Find where the given text appears and provide that cell's center as (x, y) coordinate. 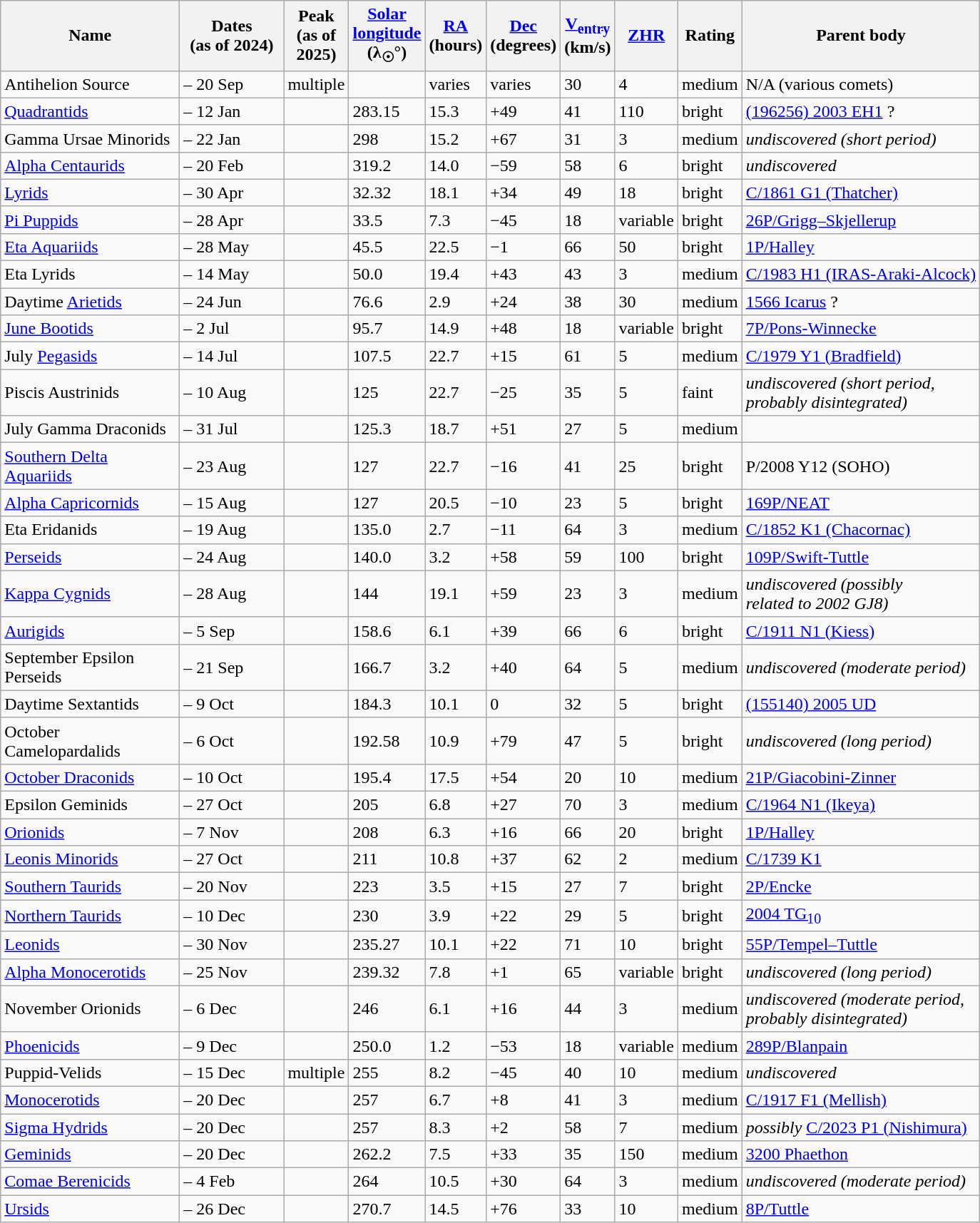
ZHR (646, 36)
+2 (524, 1127)
C/1983 H1 (IRAS-Araki-Alcock) (861, 275)
319.2 (387, 165)
47 (588, 740)
125.3 (387, 429)
2P/Encke (861, 886)
– 14 May (232, 275)
230 (387, 916)
3.9 (456, 916)
Aurigids (90, 630)
3200 Phaethon (861, 1155)
4 (646, 84)
+24 (524, 302)
C/1917 F1 (Mellish) (861, 1100)
Rating (710, 36)
15.3 (456, 111)
166.7 (387, 667)
169P/NEAT (861, 503)
19.1 (456, 593)
undiscovered (short period) (861, 138)
22.5 (456, 247)
Leonis Minorids (90, 859)
29 (588, 916)
+8 (524, 1100)
19.4 (456, 275)
undiscovered (possiblyrelated to 2002 GJ8) (861, 593)
– 9 Dec (232, 1045)
(196256) 2003 EH1 ? (861, 111)
C/1979 Y1 (Bradfield) (861, 356)
C/1911 N1 (Kiess) (861, 630)
– 7 Nov (232, 832)
10.8 (456, 859)
October Camelopardalids (90, 740)
October Draconids (90, 777)
Daytime Arietids (90, 302)
246 (387, 1008)
(155140) 2005 UD (861, 704)
3.5 (456, 886)
14.5 (456, 1209)
– 15 Aug (232, 503)
61 (588, 356)
71 (588, 945)
Alpha Centaurids (90, 165)
– 14 Jul (232, 356)
150 (646, 1155)
– 30 Nov (232, 945)
Northern Taurids (90, 916)
+67 (524, 138)
– 28 May (232, 247)
– 2 Jul (232, 329)
33 (588, 1209)
70 (588, 805)
205 (387, 805)
2004 TG10 (861, 916)
– 19 Aug (232, 530)
32 (588, 704)
– 6 Dec (232, 1008)
P/2008 Y12 (SOHO) (861, 466)
20.5 (456, 503)
– 9 Oct (232, 704)
1566 Icarus ? (861, 302)
289P/Blanpain (861, 1045)
– 6 Oct (232, 740)
C/1739 K1 (861, 859)
45.5 (387, 247)
Parent body (861, 36)
undiscovered (short period,probably disintegrated) (861, 392)
26P/Grigg–Skjellerup (861, 220)
7P/Pons-Winnecke (861, 329)
+48 (524, 329)
Kappa Cygnids (90, 593)
Phoenicids (90, 1045)
Perseids (90, 557)
+76 (524, 1209)
+51 (524, 429)
– 10 Dec (232, 916)
6.7 (456, 1100)
Antihelion Source (90, 84)
10.9 (456, 740)
−16 (524, 466)
– 28 Apr (232, 220)
208 (387, 832)
September Epsilon Perseids (90, 667)
7.3 (456, 220)
Dates(as of 2024) (232, 36)
8P/Tuttle (861, 1209)
250.0 (387, 1045)
– 20 Sep (232, 84)
Lyrids (90, 193)
Monocerotids (90, 1100)
2.7 (456, 530)
Orionids (90, 832)
– 31 Jul (232, 429)
+59 (524, 593)
14.0 (456, 165)
10.5 (456, 1182)
59 (588, 557)
14.9 (456, 329)
255 (387, 1073)
Sigma Hydrids (90, 1127)
July Pegasids (90, 356)
– 12 Jan (232, 111)
Quadrantids (90, 111)
7.5 (456, 1155)
Alpha Capricornids (90, 503)
125 (387, 392)
+79 (524, 740)
N/A (various comets) (861, 84)
6.3 (456, 832)
Peak(as of 2025) (317, 36)
+49 (524, 111)
– 22 Jan (232, 138)
– 15 Dec (232, 1073)
– 5 Sep (232, 630)
– 20 Feb (232, 165)
239.32 (387, 972)
0 (524, 704)
21P/Giacobini-Zinner (861, 777)
– 30 Apr (232, 193)
– 10 Oct (232, 777)
1.2 (456, 1045)
– 24 Aug (232, 557)
211 (387, 859)
– 23 Aug (232, 466)
+33 (524, 1155)
43 (588, 275)
38 (588, 302)
65 (588, 972)
Leonids (90, 945)
– 21 Sep (232, 667)
140.0 (387, 557)
Ursids (90, 1209)
−1 (524, 247)
+1 (524, 972)
184.3 (387, 704)
– 24 Jun (232, 302)
15.2 (456, 138)
18.7 (456, 429)
262.2 (387, 1155)
Name (90, 36)
November Orionids (90, 1008)
undiscovered (moderate period,probably disintegrated) (861, 1008)
100 (646, 557)
+34 (524, 193)
Ventry(km/s) (588, 36)
– 4 Feb (232, 1182)
RA(hours) (456, 36)
2.9 (456, 302)
C/1964 N1 (Ikeya) (861, 805)
50 (646, 247)
+37 (524, 859)
C/1852 K1 (Chacornac) (861, 530)
−10 (524, 503)
107.5 (387, 356)
Piscis Austrinids (90, 392)
144 (387, 593)
+54 (524, 777)
−25 (524, 392)
195.4 (387, 777)
Eta Aquariids (90, 247)
– 25 Nov (232, 972)
76.6 (387, 302)
109P/Swift-Tuttle (861, 557)
17.5 (456, 777)
– 28 Aug (232, 593)
+39 (524, 630)
Eta Lyrids (90, 275)
Geminids (90, 1155)
270.7 (387, 1209)
223 (387, 886)
33.5 (387, 220)
– 20 Nov (232, 886)
+30 (524, 1182)
110 (646, 111)
Pi Puppids (90, 220)
298 (387, 138)
95.7 (387, 329)
−53 (524, 1045)
31 (588, 138)
Southern Taurids (90, 886)
49 (588, 193)
40 (588, 1073)
Dec(degrees) (524, 36)
Puppid-Velids (90, 1073)
−59 (524, 165)
faint (710, 392)
June Bootids (90, 329)
Epsilon Geminids (90, 805)
2 (646, 859)
8.2 (456, 1073)
– 10 Aug (232, 392)
25 (646, 466)
44 (588, 1008)
55P/Tempel–Tuttle (861, 945)
192.58 (387, 740)
8.3 (456, 1127)
Solar longitude(λ☉°) (387, 36)
Daytime Sextantids (90, 704)
−11 (524, 530)
235.27 (387, 945)
C/1861 G1 (Thatcher) (861, 193)
62 (588, 859)
Southern Delta Aquariids (90, 466)
+40 (524, 667)
– 26 Dec (232, 1209)
Alpha Monocerotids (90, 972)
6.8 (456, 805)
+43 (524, 275)
135.0 (387, 530)
Gamma Ursae Minorids (90, 138)
18.1 (456, 193)
32.32 (387, 193)
+58 (524, 557)
158.6 (387, 630)
Comae Berenicids (90, 1182)
283.15 (387, 111)
50.0 (387, 275)
264 (387, 1182)
July Gamma Draconids (90, 429)
+27 (524, 805)
possibly C/2023 P1 (Nishimura) (861, 1127)
Eta Eridanids (90, 530)
7.8 (456, 972)
